Return [X, Y] of the center of cell containing provided text 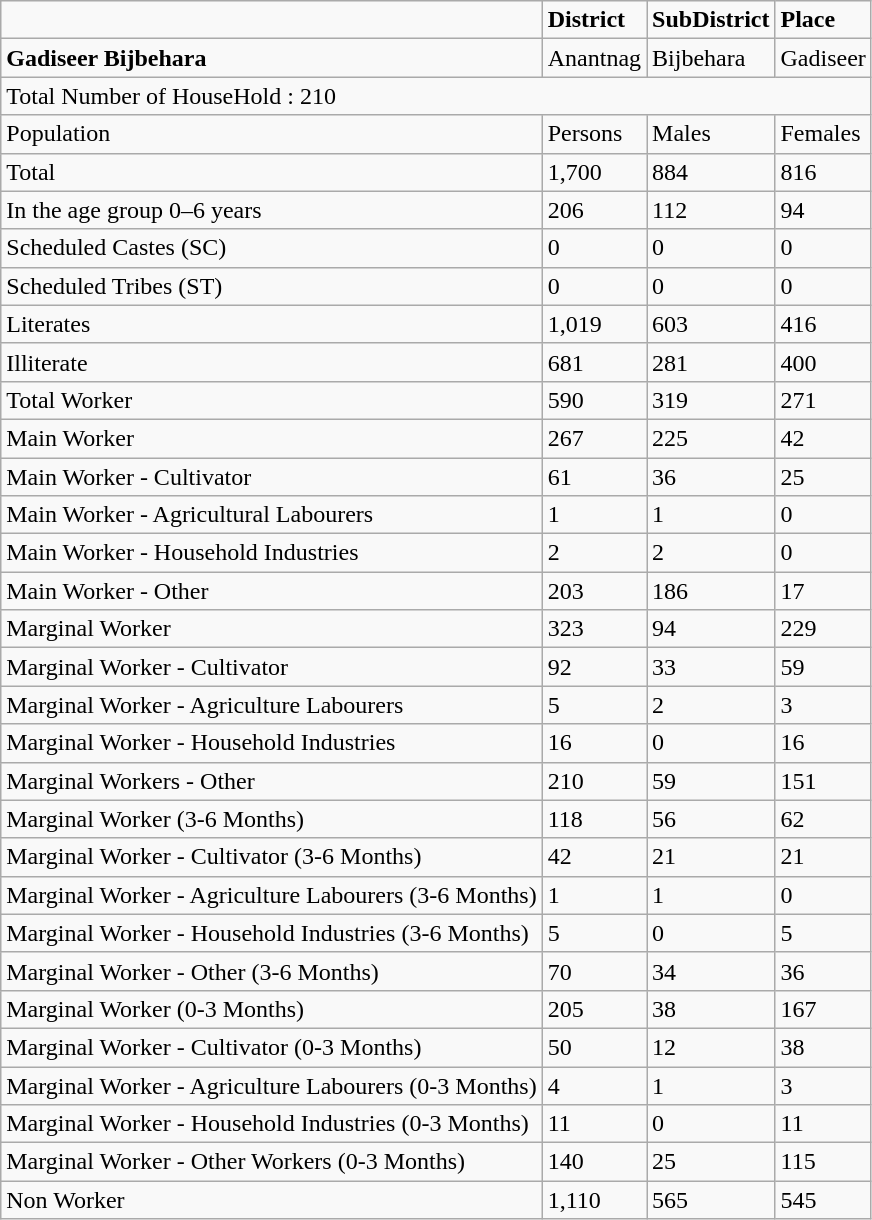
681 [594, 362]
Females [823, 134]
Marginal Worker - Agriculture Labourers (3-6 Months) [272, 895]
Main Worker - Agricultural Labourers [272, 515]
1,110 [594, 1200]
Marginal Worker - Household Industries (3-6 Months) [272, 933]
Non Worker [272, 1200]
203 [594, 591]
Marginal Worker - Other (3-6 Months) [272, 971]
140 [594, 1162]
603 [711, 324]
118 [594, 819]
Illiterate [272, 362]
Scheduled Tribes (ST) [272, 286]
Gadiseer [823, 58]
61 [594, 477]
Scheduled Castes (SC) [272, 248]
Gadiseer Bijbehara [272, 58]
545 [823, 1200]
Place [823, 20]
281 [711, 362]
565 [711, 1200]
12 [711, 1047]
Marginal Worker - Household Industries [272, 743]
229 [823, 629]
SubDistrict [711, 20]
Marginal Worker (0-3 Months) [272, 1009]
92 [594, 667]
Marginal Worker [272, 629]
205 [594, 1009]
Population [272, 134]
Anantnag [594, 58]
Main Worker [272, 438]
4 [594, 1085]
319 [711, 400]
70 [594, 971]
Marginal Worker - Household Industries (0-3 Months) [272, 1124]
Marginal Workers - Other [272, 781]
271 [823, 400]
416 [823, 324]
1,700 [594, 172]
Marginal Worker - Cultivator (0-3 Months) [272, 1047]
Marginal Worker (3-6 Months) [272, 819]
Persons [594, 134]
Males [711, 134]
267 [594, 438]
Marginal Worker - Agriculture Labourers [272, 705]
In the age group 0–6 years [272, 210]
186 [711, 591]
206 [594, 210]
Marginal Worker - Cultivator [272, 667]
210 [594, 781]
Total Worker [272, 400]
Main Worker - Other [272, 591]
Marginal Worker - Agriculture Labourers (0-3 Months) [272, 1085]
400 [823, 362]
District [594, 20]
62 [823, 819]
225 [711, 438]
Literates [272, 324]
884 [711, 172]
115 [823, 1162]
34 [711, 971]
Main Worker - Cultivator [272, 477]
56 [711, 819]
33 [711, 667]
Marginal Worker - Other Workers (0-3 Months) [272, 1162]
Total Number of HouseHold : 210 [436, 96]
323 [594, 629]
167 [823, 1009]
1,019 [594, 324]
50 [594, 1047]
Main Worker - Household Industries [272, 553]
Total [272, 172]
17 [823, 591]
151 [823, 781]
816 [823, 172]
590 [594, 400]
112 [711, 210]
Marginal Worker - Cultivator (3-6 Months) [272, 857]
Bijbehara [711, 58]
